From the cell containing the given text, extract its center point as (X, Y) coordinate. 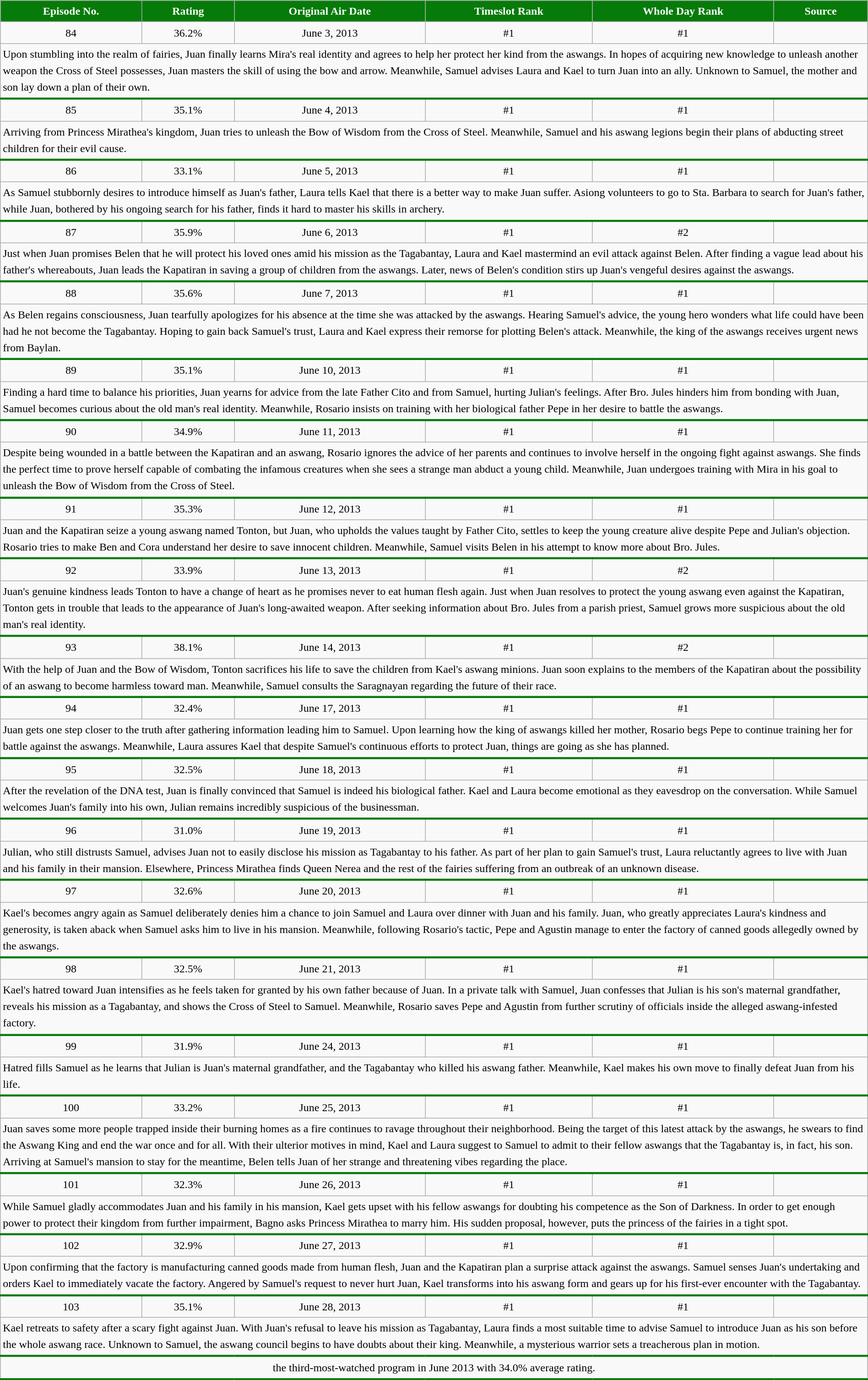
94 (71, 708)
June 7, 2013 (330, 293)
32.3% (188, 1184)
31.9% (188, 1046)
June 17, 2013 (330, 708)
June 12, 2013 (330, 508)
96 (71, 830)
95 (71, 769)
June 4, 2013 (330, 110)
32.6% (188, 891)
Episode No. (71, 11)
89 (71, 370)
32.9% (188, 1246)
June 18, 2013 (330, 769)
33.1% (188, 171)
Whole Day Rank (683, 11)
the third-most-watched program in June 2013 with 34.0% average rating. (434, 1368)
33.9% (188, 570)
June 11, 2013 (330, 431)
88 (71, 293)
38.1% (188, 647)
90 (71, 431)
June 26, 2013 (330, 1184)
32.4% (188, 708)
June 3, 2013 (330, 33)
36.2% (188, 33)
101 (71, 1184)
85 (71, 110)
34.9% (188, 431)
June 24, 2013 (330, 1046)
93 (71, 647)
98 (71, 968)
June 20, 2013 (330, 891)
35.3% (188, 508)
Source (820, 11)
June 14, 2013 (330, 647)
31.0% (188, 830)
35.9% (188, 232)
June 6, 2013 (330, 232)
Original Air Date (330, 11)
Timeslot Rank (509, 11)
103 (71, 1306)
Rating (188, 11)
June 25, 2013 (330, 1107)
87 (71, 232)
33.2% (188, 1107)
91 (71, 508)
84 (71, 33)
100 (71, 1107)
92 (71, 570)
35.6% (188, 293)
June 27, 2013 (330, 1246)
June 5, 2013 (330, 171)
97 (71, 891)
102 (71, 1246)
June 13, 2013 (330, 570)
June 21, 2013 (330, 968)
June 28, 2013 (330, 1306)
June 10, 2013 (330, 370)
June 19, 2013 (330, 830)
86 (71, 171)
99 (71, 1046)
